Extract the [X, Y] coordinate from the center of the cell holding the provided text.  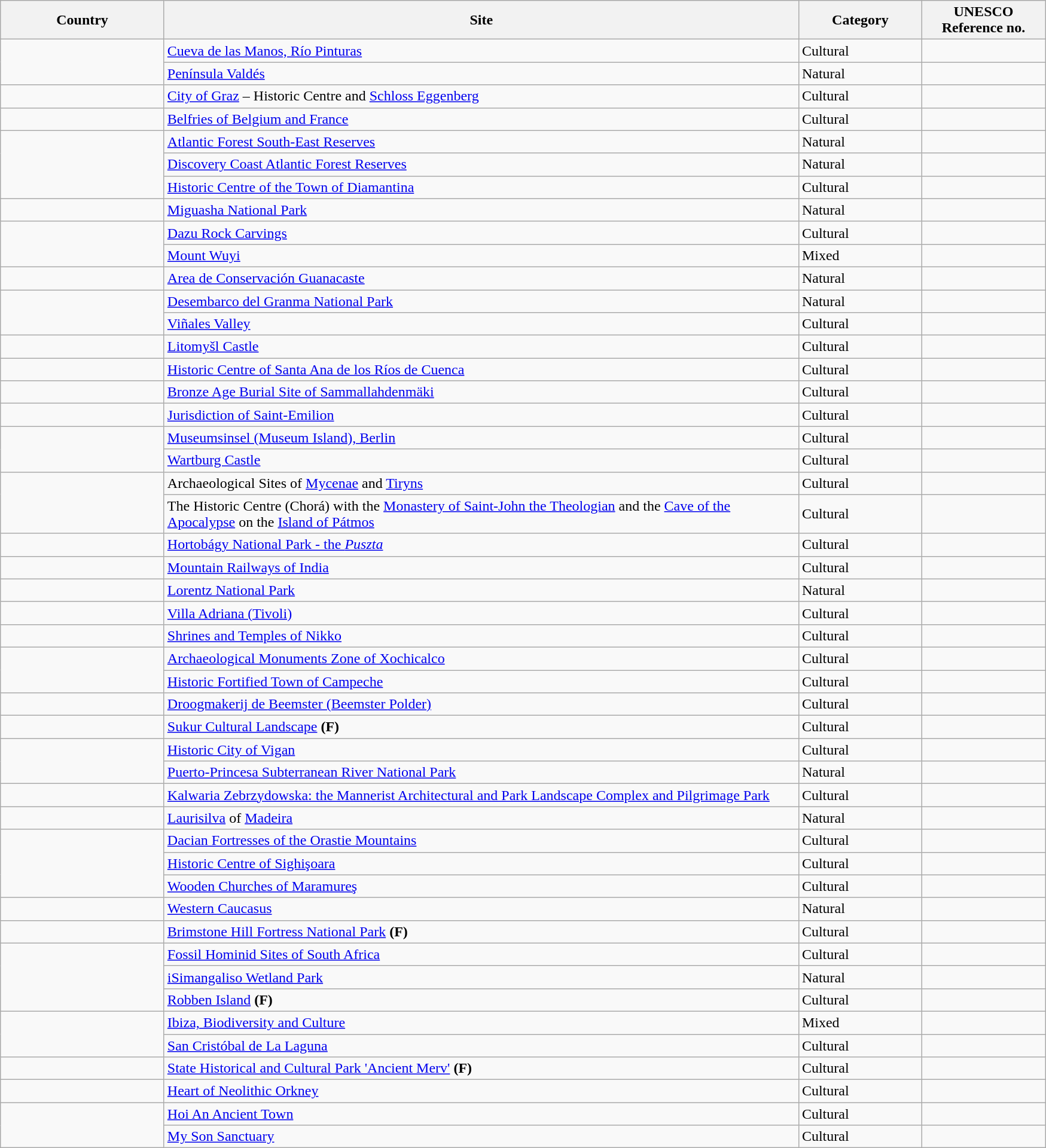
The Historic Centre (Chorá) with the Monastery of Saint-John the Theologian and the Cave of the Apocalypse on the Island of Pátmos [481, 514]
Historic Centre of Santa Ana de los Ríos de Cuenca [481, 370]
Sukur Cultural Landscape (F) [481, 727]
Fossil Hominid Sites of South Africa [481, 954]
San Cristóbal de La Laguna [481, 1046]
Site [481, 20]
Western Caucasus [481, 909]
Laurisilva of Madeira [481, 818]
Museumsinsel (Museum Island), Berlin [481, 438]
Mount Wuyi [481, 255]
Historic Centre of the Town of Diamantina [481, 187]
My Son Sanctuary [481, 1137]
Hortobágy National Park - the Puszta [481, 545]
Area de Conservación Guanacaste [481, 278]
Historic City of Vigan [481, 750]
Miguasha National Park [481, 210]
Kalwaria Zebrzydowska: the Mannerist Architectural and Park Landscape Complex and Pilgrimage Park [481, 795]
Archaeological Monuments Zone of Xochicalco [481, 658]
Brimstone Hill Fortress National Park (F) [481, 932]
Shrines and Temples of Nikko [481, 636]
City of Graz – Historic Centre and Schloss Eggenberg [481, 96]
Discovery Coast Atlantic Forest Reserves [481, 164]
Litomyšl Castle [481, 347]
Viñales Valley [481, 324]
Jurisdiction of Saint-Emilion [481, 415]
Cueva de las Manos, Río Pinturas [481, 51]
Wooden Churches of Maramureş [481, 886]
Heart of Neolithic Orkney [481, 1091]
Country [83, 20]
Historic Centre of Sighişoara [481, 863]
iSimangaliso Wetland Park [481, 977]
Atlantic Forest South-East Reserves [481, 142]
Archaeological Sites of Mycenae and Tiryns [481, 483]
Droogmakerij de Beemster (Beemster Polder) [481, 704]
Puerto-Princesa Subterranean River National Park [481, 773]
Península Valdés [481, 74]
Ibiza, Biodiversity and Culture [481, 1022]
Category [860, 20]
Bronze Age Burial Site of Sammallahdenmäki [481, 392]
Dazu Rock Carvings [481, 233]
Mountain Railways of India [481, 567]
Historic Fortified Town of Campeche [481, 681]
Dacian Fortresses of the Orastie Mountains [481, 841]
Wartburg Castle [481, 460]
Lorentz National Park [481, 590]
Belfries of Belgium and France [481, 119]
State Historical and Cultural Park 'Ancient Merv' (F) [481, 1068]
Villa Adriana (Tivoli) [481, 613]
Robben Island (F) [481, 1000]
UNESCOReference no. [983, 20]
Hoi An Ancient Town [481, 1114]
Desembarco del Granma National Park [481, 301]
